Identify which cell holds the provided text, then report its [X, Y] central coordinate. 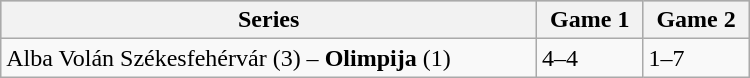
4–4 [590, 58]
Game 1 [590, 20]
Series [269, 20]
Game 2 [696, 20]
1–7 [696, 58]
Alba Volán Székesfehérvár (3) – Olimpija (1) [269, 58]
